Extract the [x, y] coordinate from the center of the cell holding the provided text.  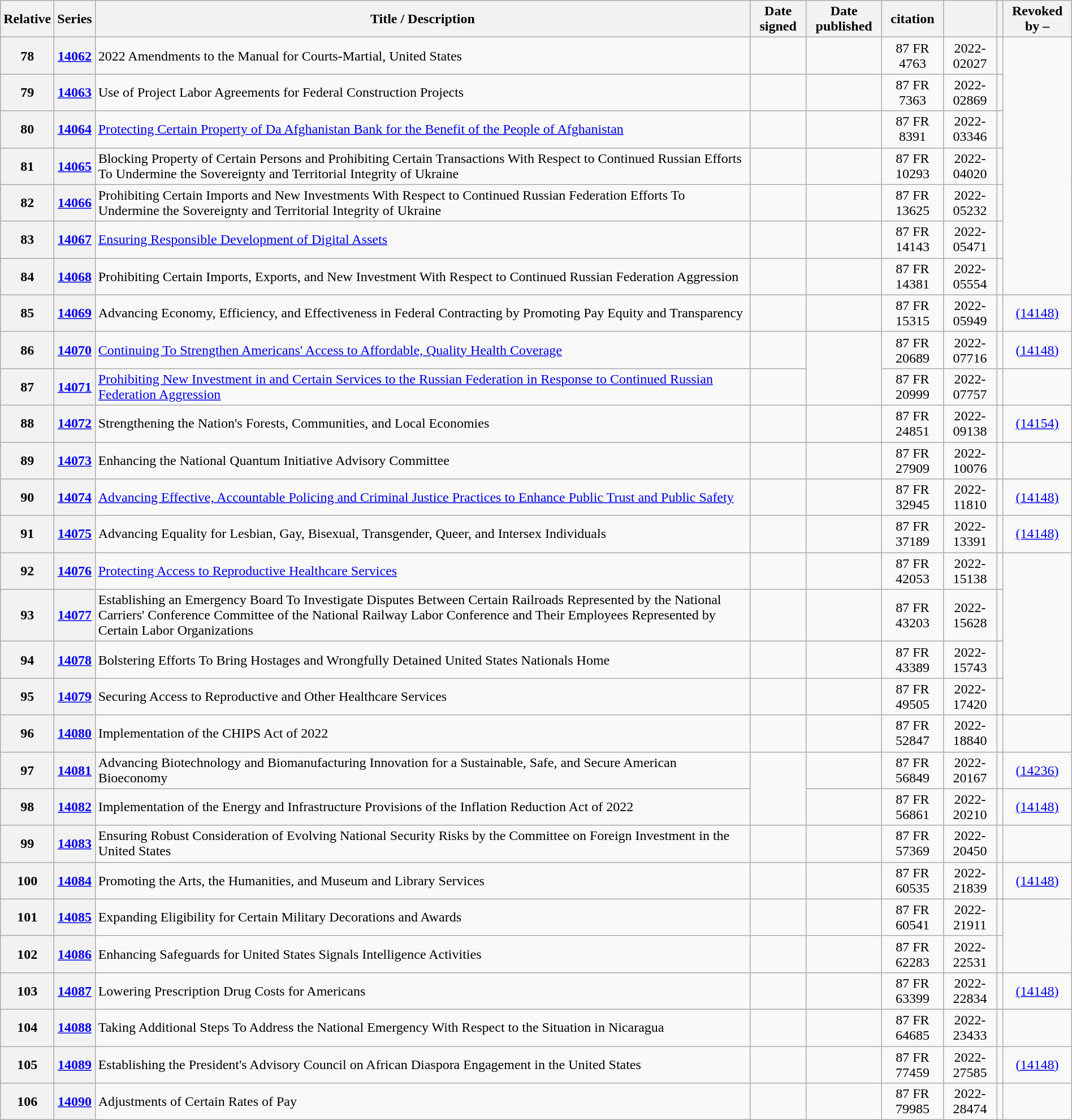
Protecting Access to Reproductive Healthcare Services [422, 571]
87 [27, 387]
14072 [75, 423]
87 FR 56861 [913, 807]
2022-05232 [970, 203]
Series [75, 19]
Establishing the President's Advisory Council on African Diaspora Engagement in the United States [422, 1065]
81 [27, 166]
87 FR 77459 [913, 1065]
Continuing To Strengthen Americans' Access to Affordable, Quality Health Coverage [422, 350]
Prohibiting Certain Imports, Exports, and New Investment With Respect to Continued Russian Federation Aggression [422, 276]
2022 Amendments to the Manual for Courts-Martial, United States [422, 55]
87 FR 60535 [913, 880]
2022-22531 [970, 954]
87 FR 7363 [913, 93]
105 [27, 1065]
87 FR 4763 [913, 55]
87 FR 32945 [913, 498]
2022-05471 [970, 240]
Advancing Economy, Efficiency, and Effectiveness in Federal Contracting by Promoting Pay Equity and Transparency [422, 313]
14067 [75, 240]
82 [27, 203]
2022-27585 [970, 1065]
Title / Description [422, 19]
2022-21839 [970, 880]
93 [27, 615]
2022-02027 [970, 55]
2022-22834 [970, 991]
87 FR 63399 [913, 991]
2022-10076 [970, 460]
86 [27, 350]
98 [27, 807]
2022-21911 [970, 917]
Date published [844, 19]
87 FR 56849 [913, 770]
Date signed [778, 19]
2022-03346 [970, 129]
Expanding Eligibility for Certain Military Decorations and Awards [422, 917]
Adjustments of Certain Rates of Pay [422, 1102]
2022-13391 [970, 534]
14086 [75, 954]
89 [27, 460]
2022-17420 [970, 697]
2022-15743 [970, 660]
Prohibiting New Investment in and Certain Services to the Russian Federation in Response to Continued Russian Federation Aggression [422, 387]
14076 [75, 571]
Protecting Certain Property of Da Afghanistan Bank for the Benefit of the People of Afghanistan [422, 129]
85 [27, 313]
(14236) [1037, 770]
87 FR 8391 [913, 129]
Taking Additional Steps To Address the National Emergency With Respect to the Situation in Nicaragua [422, 1027]
14083 [75, 844]
2022-28474 [970, 1102]
87 FR 15315 [913, 313]
14070 [75, 350]
96 [27, 733]
14088 [75, 1027]
14062 [75, 55]
2022-20450 [970, 844]
87 FR 13625 [913, 203]
Use of Project Labor Agreements for Federal Construction Projects [422, 93]
102 [27, 954]
Implementation of the CHIPS Act of 2022 [422, 733]
87 FR 49505 [913, 697]
90 [27, 498]
87 FR 24851 [913, 423]
87 FR 62283 [913, 954]
citation [913, 19]
14063 [75, 93]
2022-07757 [970, 387]
2022-02869 [970, 93]
87 FR 14381 [913, 276]
78 [27, 55]
87 FR 20999 [913, 387]
2022-20167 [970, 770]
14065 [75, 166]
87 FR 52847 [913, 733]
14068 [75, 276]
14080 [75, 733]
Bolstering Efforts To Bring Hostages and Wrongfully Detained United States Nationals Home [422, 660]
87 FR 37189 [913, 534]
83 [27, 240]
14081 [75, 770]
2022-05949 [970, 313]
2022-20210 [970, 807]
Ensuring Robust Consideration of Evolving National Security Risks by the Committee on Foreign Investment in the United States [422, 844]
Advancing Equality for Lesbian, Gay, Bisexual, Transgender, Queer, and Intersex Individuals [422, 534]
99 [27, 844]
14078 [75, 660]
87 FR 20689 [913, 350]
94 [27, 660]
14087 [75, 991]
87 FR 43389 [913, 660]
2022-18840 [970, 733]
14069 [75, 313]
Promoting the Arts, the Humanities, and Museum and Library Services [422, 880]
2022-23433 [970, 1027]
14071 [75, 387]
87 FR 10293 [913, 166]
79 [27, 93]
Relative [27, 19]
14089 [75, 1065]
14064 [75, 129]
Lowering Prescription Drug Costs for Americans [422, 991]
2022-04020 [970, 166]
87 FR 57369 [913, 844]
14073 [75, 460]
103 [27, 991]
14085 [75, 917]
97 [27, 770]
14082 [75, 807]
87 FR 42053 [913, 571]
101 [27, 917]
87 FR 14143 [913, 240]
14084 [75, 880]
Revoked by – [1037, 19]
87 FR 27909 [913, 460]
100 [27, 880]
Securing Access to Reproductive and Other Healthcare Services [422, 697]
2022-09138 [970, 423]
Advancing Effective, Accountable Policing and Criminal Justice Practices to Enhance Public Trust and Public Safety [422, 498]
2022-07716 [970, 350]
95 [27, 697]
Enhancing the National Quantum Initiative Advisory Committee [422, 460]
2022-15628 [970, 615]
104 [27, 1027]
2022-11810 [970, 498]
87 FR 64685 [913, 1027]
2022-05554 [970, 276]
106 [27, 1102]
92 [27, 571]
91 [27, 534]
14077 [75, 615]
14079 [75, 697]
87 FR 60541 [913, 917]
14066 [75, 203]
14090 [75, 1102]
87 FR 79985 [913, 1102]
14074 [75, 498]
14075 [75, 534]
80 [27, 129]
(14154) [1037, 423]
Implementation of the Energy and Infrastructure Provisions of the Inflation Reduction Act of 2022 [422, 807]
87 FR 43203 [913, 615]
Advancing Biotechnology and Biomanufacturing Innovation for a Sustainable, Safe, and Secure American Bioeconomy [422, 770]
Ensuring Responsible Development of Digital Assets [422, 240]
84 [27, 276]
Strengthening the Nation's Forests, Communities, and Local Economies [422, 423]
2022-15138 [970, 571]
Enhancing Safeguards for United States Signals Intelligence Activities [422, 954]
88 [27, 423]
